Detect which cell encompasses the target text, then output its (X, Y) center coordinate. 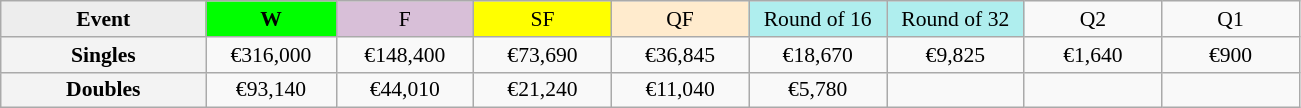
€11,040 (680, 90)
€9,825 (955, 55)
Round of 16 (818, 19)
F (405, 19)
€900 (1231, 55)
€36,845 (680, 55)
Q2 (1093, 19)
€148,400 (405, 55)
€93,140 (271, 90)
W (271, 19)
€1,640 (1093, 55)
€44,010 (405, 90)
€21,240 (543, 90)
QF (680, 19)
€18,670 (818, 55)
€5,780 (818, 90)
€316,000 (271, 55)
Doubles (104, 90)
SF (543, 19)
Round of 32 (955, 19)
Singles (104, 55)
€73,690 (543, 55)
Q1 (1231, 19)
Event (104, 19)
